Determine the (x, y) coordinate at the center of the cell enclosing the given text.  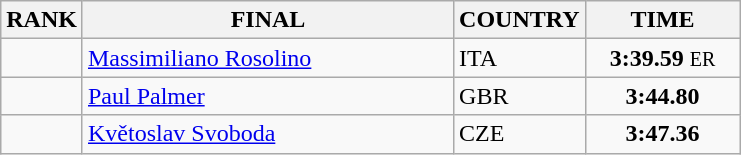
RANK (42, 20)
Paul Palmer (268, 96)
3:44.80 (662, 96)
3:39.59 ER (662, 58)
Květoslav Svoboda (268, 134)
FINAL (268, 20)
COUNTRY (520, 20)
GBR (520, 96)
CZE (520, 134)
ITA (520, 58)
TIME (662, 20)
Massimiliano Rosolino (268, 58)
3:47.36 (662, 134)
